Find where the given text appears and provide that cell's center as [X, Y] coordinate. 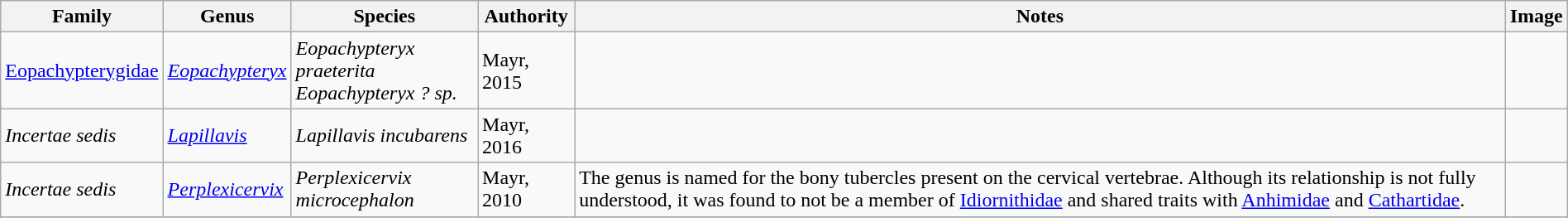
Notes [1040, 17]
Eopachypteryx [227, 70]
Species [384, 17]
Perplexicervix [227, 189]
Lapillavis incubarens [384, 136]
Eopachypteryx praeteritaEopachypteryx ? sp. [384, 70]
Lapillavis [227, 136]
Family [82, 17]
Image [1537, 17]
Mayr, 2016 [526, 136]
Mayr, 2010 [526, 189]
Genus [227, 17]
Eopachypterygidae [82, 70]
Mayr, 2015 [526, 70]
Authority [526, 17]
Perplexicervix microcephalon [384, 189]
